Provide the (X, Y) coordinate of the cell's center where the given text is located.  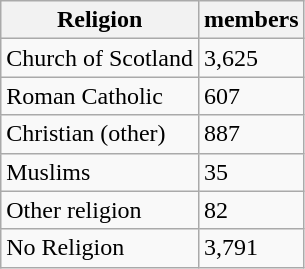
No Religion (100, 248)
35 (251, 172)
Roman Catholic (100, 96)
887 (251, 134)
Church of Scotland (100, 58)
Other religion (100, 210)
Religion (100, 20)
607 (251, 96)
members (251, 20)
3,791 (251, 248)
82 (251, 210)
3,625 (251, 58)
Christian (other) (100, 134)
Muslims (100, 172)
